Output the [x, y] coordinate of the center of the cell containing the given text.  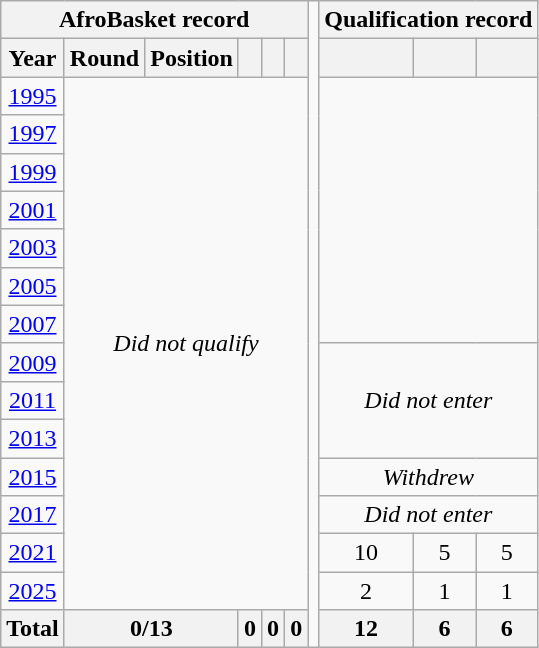
2 [366, 591]
Withdrew [428, 477]
10 [366, 553]
2015 [33, 477]
Total [33, 629]
2017 [33, 515]
Did not qualify [186, 344]
2007 [33, 324]
2009 [33, 362]
Year [33, 58]
1997 [33, 134]
Position [192, 58]
1995 [33, 96]
Qualification record [428, 20]
2011 [33, 400]
AfroBasket record [154, 20]
0/13 [151, 629]
2003 [33, 248]
1999 [33, 172]
Round [104, 58]
12 [366, 629]
2025 [33, 591]
2001 [33, 210]
2005 [33, 286]
2021 [33, 553]
2013 [33, 438]
